Search for the cell housing the specified text and yield its (x, y) center coordinate. 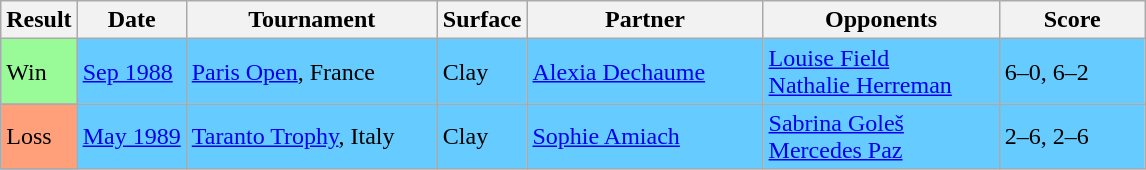
Loss (39, 136)
Paris Open, France (312, 72)
Opponents (881, 20)
Score (1072, 20)
May 1989 (132, 136)
Louise Field Nathalie Herreman (881, 72)
Partner (645, 20)
Tournament (312, 20)
Win (39, 72)
6–0, 6–2 (1072, 72)
Taranto Trophy, Italy (312, 136)
Result (39, 20)
Date (132, 20)
Sep 1988 (132, 72)
Sabrina Goleš Mercedes Paz (881, 136)
Alexia Dechaume (645, 72)
2–6, 2–6 (1072, 136)
Surface (482, 20)
Sophie Amiach (645, 136)
